Locate the cell with the specified text and output its (X, Y) center coordinate. 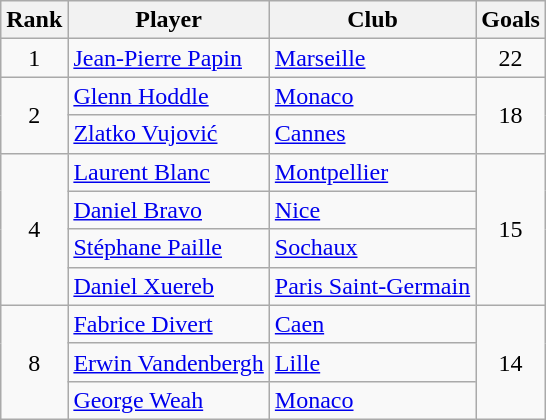
Stéphane Paille (168, 248)
15 (511, 229)
Lille (372, 362)
Goals (511, 20)
Player (168, 20)
Laurent Blanc (168, 172)
14 (511, 362)
1 (34, 58)
Jean-Pierre Papin (168, 58)
Cannes (372, 134)
Erwin Vandenbergh (168, 362)
4 (34, 229)
Fabrice Divert (168, 324)
Daniel Bravo (168, 210)
Caen (372, 324)
8 (34, 362)
18 (511, 115)
2 (34, 115)
Sochaux (372, 248)
George Weah (168, 400)
Paris Saint-Germain (372, 286)
Nice (372, 210)
Montpellier (372, 172)
Marseille (372, 58)
22 (511, 58)
Rank (34, 20)
Club (372, 20)
Glenn Hoddle (168, 96)
Zlatko Vujović (168, 134)
Daniel Xuereb (168, 286)
